Locate the cell with the specified text and output its [X, Y] center coordinate. 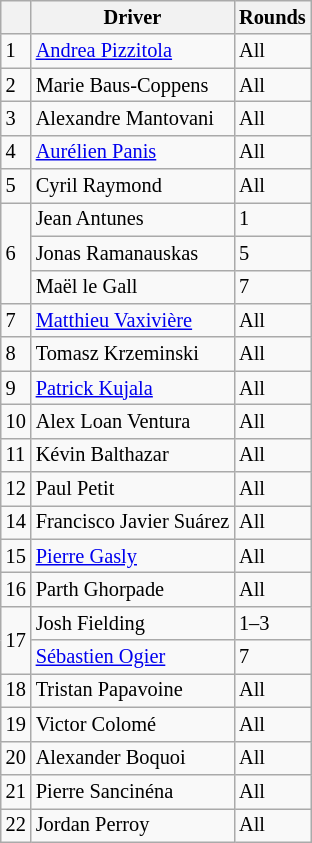
1–3 [272, 623]
Parth Ghorpade [132, 589]
Francisco Javier Suárez [132, 522]
Andrea Pizzitola [132, 51]
Alexander Boquoi [132, 758]
17 [16, 640]
Victor Colomé [132, 724]
Tomasz Krzeminski [132, 354]
15 [16, 556]
21 [16, 791]
Alex Loan Ventura [132, 421]
Josh Fielding [132, 623]
Matthieu Vaxivière [132, 320]
Pierre Sancinéna [132, 791]
Jonas Ramanauskas [132, 253]
Kévin Balthazar [132, 455]
Rounds [272, 17]
Sébastien Ogier [132, 657]
Pierre Gasly [132, 556]
Paul Petit [132, 489]
Tristan Papavoine [132, 690]
Cyril Raymond [132, 186]
14 [16, 522]
19 [16, 724]
Maël le Gall [132, 287]
Alexandre Mantovani [132, 118]
20 [16, 758]
10 [16, 421]
11 [16, 455]
Jean Antunes [132, 219]
9 [16, 388]
16 [16, 589]
22 [16, 825]
18 [16, 690]
4 [16, 152]
Driver [132, 17]
8 [16, 354]
Marie Baus-Coppens [132, 85]
6 [16, 252]
3 [16, 118]
Patrick Kujala [132, 388]
Jordan Perroy [132, 825]
2 [16, 85]
12 [16, 489]
Aurélien Panis [132, 152]
